From the cell containing the given text, extract its center point as (X, Y) coordinate. 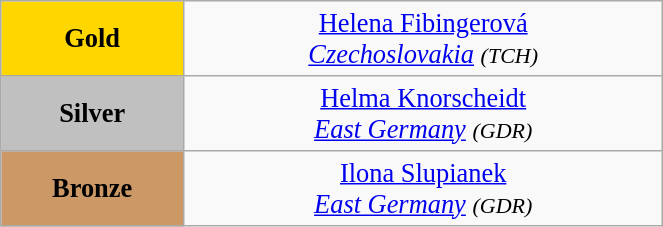
Helma KnorscheidtEast Germany (GDR) (424, 112)
Bronze (92, 188)
Silver (92, 112)
Helena FibingerováCzechoslovakia (TCH) (424, 38)
Gold (92, 38)
Ilona SlupianekEast Germany (GDR) (424, 188)
